Identify which cell holds the provided text, then report its (X, Y) central coordinate. 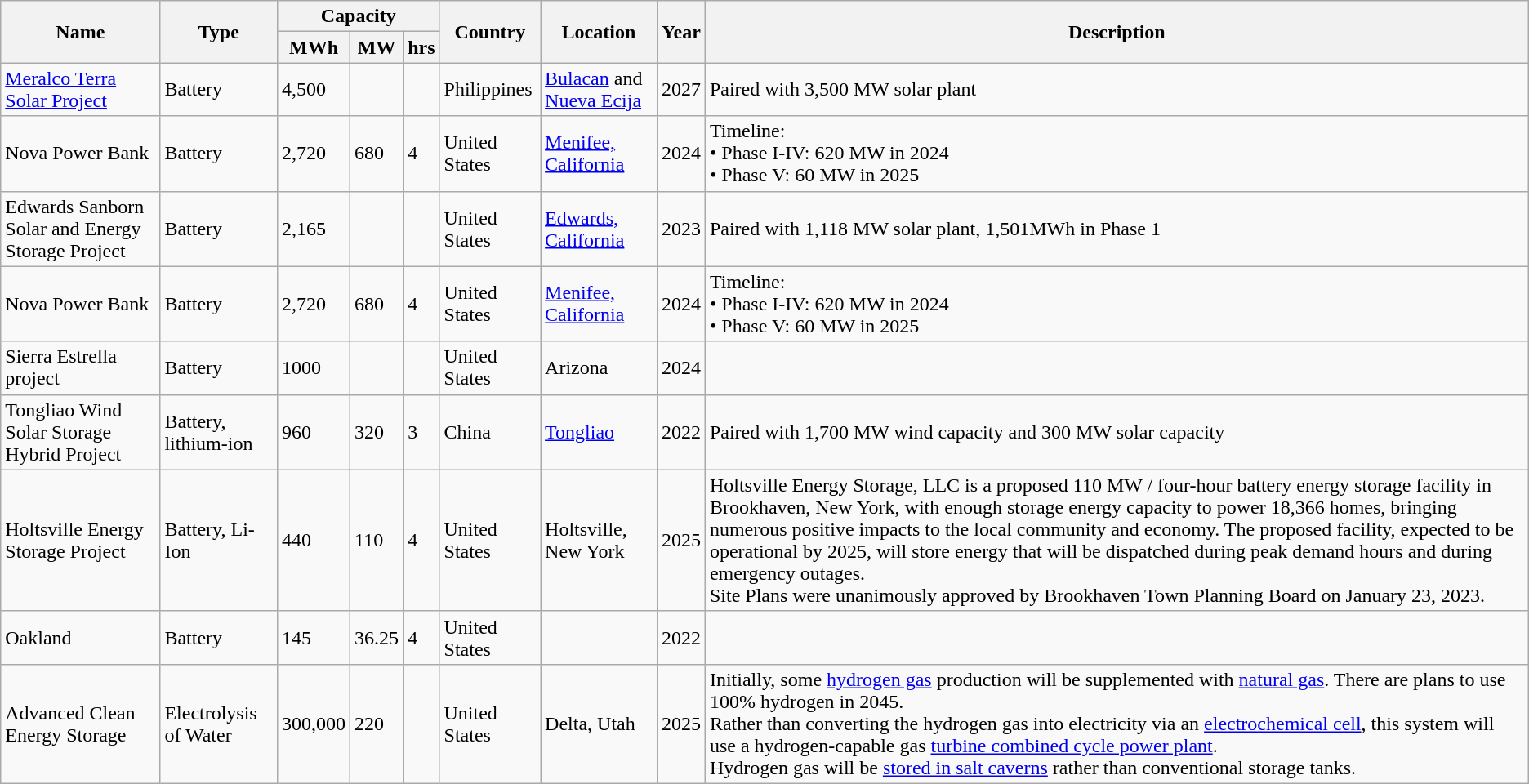
1000 (314, 367)
36.25 (377, 637)
hrs (421, 47)
Location (600, 32)
MW (377, 47)
3 (421, 432)
300,000 (314, 724)
Name (80, 32)
Advanced Clean Energy Storage (80, 724)
145 (314, 637)
Paired with 1,700 MW wind capacity and 300 MW solar capacity (1117, 432)
Capacity (358, 16)
Philippines (490, 90)
Bulacan and Nueva Ecija (600, 90)
Paired with 1,118 MW solar plant, 1,501MWh in Phase 1 (1117, 229)
2027 (681, 90)
Country (490, 32)
Type (219, 32)
Description (1117, 32)
Year (681, 32)
Battery, lithium-ion (219, 432)
Tongliao Wind Solar Storage Hybrid Project (80, 432)
2,165 (314, 229)
4,500 (314, 90)
China (490, 432)
Oakland (80, 637)
Edwards, California (600, 229)
Sierra Estrella project (80, 367)
960 (314, 432)
220 (377, 724)
320 (377, 432)
440 (314, 541)
Battery, Li-Ion (219, 541)
Meralco Terra Solar Project (80, 90)
Paired with 3,500 MW solar plant (1117, 90)
Electrolysis of Water (219, 724)
110 (377, 541)
Delta, Utah (600, 724)
MWh (314, 47)
Holtsville, New York (600, 541)
Holtsville Energy Storage Project (80, 541)
2023 (681, 229)
Edwards Sanborn Solar and Energy Storage Project (80, 229)
Tongliao (600, 432)
Arizona (600, 367)
